Locate the cell with the specified text and output its [X, Y] center coordinate. 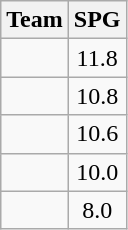
8.0 [97, 210]
11.8 [97, 58]
Team [35, 20]
10.0 [97, 172]
10.8 [97, 96]
10.6 [97, 134]
SPG [97, 20]
